Locate the cell with the specified text and output its [X, Y] center coordinate. 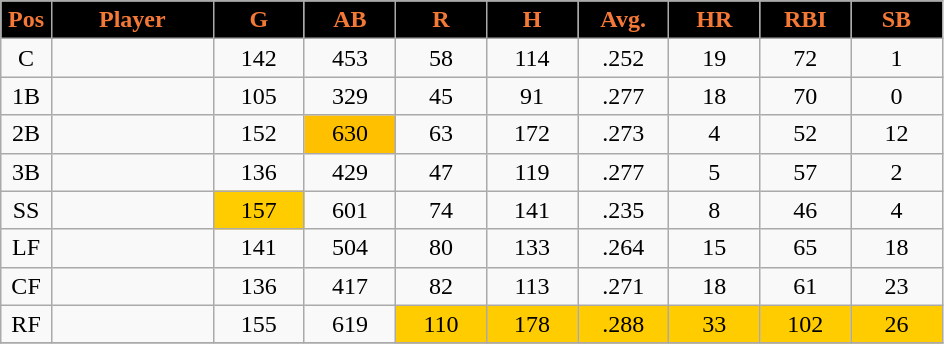
Player [132, 20]
1B [26, 96]
155 [258, 324]
33 [714, 324]
.273 [624, 134]
47 [440, 172]
70 [806, 96]
52 [806, 134]
2B [26, 134]
5 [714, 172]
91 [532, 96]
H [532, 20]
157 [258, 210]
178 [532, 324]
453 [350, 58]
102 [806, 324]
G [258, 20]
SS [26, 210]
26 [896, 324]
Pos [26, 20]
114 [532, 58]
23 [896, 286]
57 [806, 172]
119 [532, 172]
72 [806, 58]
SB [896, 20]
0 [896, 96]
133 [532, 248]
113 [532, 286]
AB [350, 20]
RF [26, 324]
R [440, 20]
.288 [624, 324]
504 [350, 248]
601 [350, 210]
74 [440, 210]
C [26, 58]
8 [714, 210]
RBI [806, 20]
1 [896, 58]
630 [350, 134]
45 [440, 96]
46 [806, 210]
2 [896, 172]
619 [350, 324]
LF [26, 248]
329 [350, 96]
12 [896, 134]
65 [806, 248]
429 [350, 172]
HR [714, 20]
82 [440, 286]
CF [26, 286]
58 [440, 58]
19 [714, 58]
110 [440, 324]
61 [806, 286]
152 [258, 134]
172 [532, 134]
.271 [624, 286]
142 [258, 58]
3B [26, 172]
105 [258, 96]
.235 [624, 210]
417 [350, 286]
Avg. [624, 20]
.264 [624, 248]
.252 [624, 58]
63 [440, 134]
80 [440, 248]
15 [714, 248]
